Scan for the cell matching the given text and deliver its (x, y) coordinate at center. 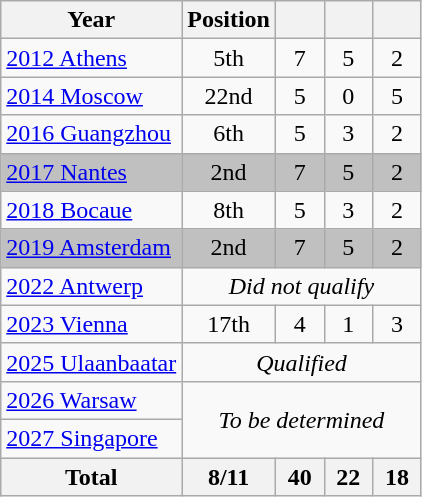
0 (348, 96)
2022 Antwerp (92, 286)
Position (229, 20)
40 (300, 477)
2027 Singapore (92, 438)
2023 Vienna (92, 324)
2017 Nantes (92, 172)
2012 Athens (92, 58)
4 (300, 324)
2014 Moscow (92, 96)
22 (348, 477)
Did not qualify (302, 286)
17th (229, 324)
22nd (229, 96)
Total (92, 477)
1 (348, 324)
5th (229, 58)
2016 Guangzhou (92, 134)
6th (229, 134)
2025 Ulaanbaatar (92, 362)
2026 Warsaw (92, 400)
8th (229, 210)
Qualified (302, 362)
2019 Amsterdam (92, 248)
To be determined (302, 419)
2018 Bocaue (92, 210)
Year (92, 20)
18 (398, 477)
8/11 (229, 477)
